Detect which cell encompasses the target text, then output its [X, Y] center coordinate. 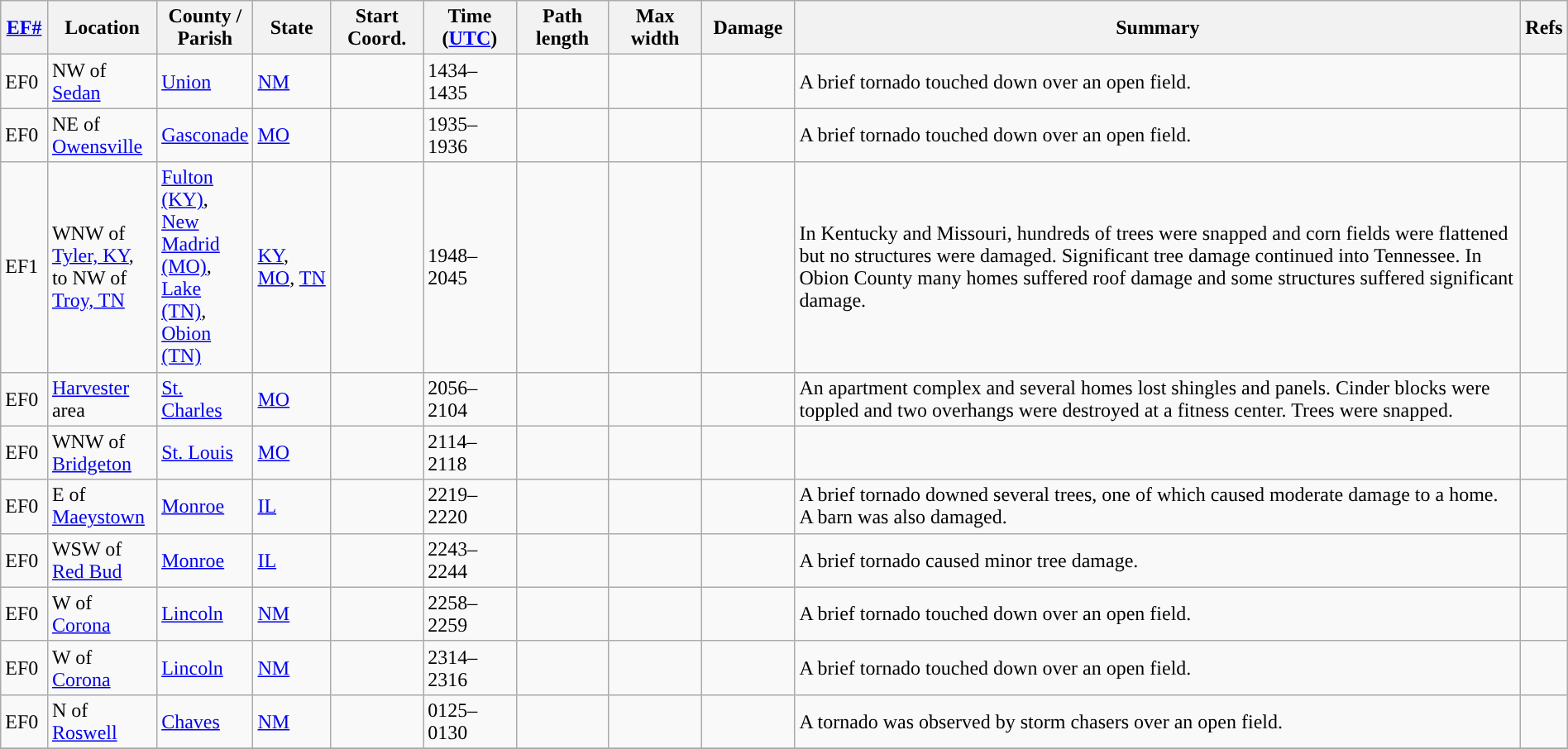
County / Parish [205, 28]
A brief tornado downed several trees, one of which caused moderate damage to a home. A barn was also damaged. [1158, 506]
Max width [655, 28]
1948–2045 [470, 267]
Harvester area [102, 398]
WNW of Tyler, KY, to NW of Troy, TN [102, 267]
2243–2244 [470, 561]
Gasconade [205, 136]
WNW of Bridgeton [102, 453]
1935–1936 [470, 136]
2056–2104 [470, 398]
NW of Sedan [102, 81]
Time (UTC) [470, 28]
2114–2118 [470, 453]
Location [102, 28]
A brief tornado caused minor tree damage. [1158, 561]
Union [205, 81]
E of Maeystown [102, 506]
2258–2259 [470, 613]
Path length [562, 28]
2219–2220 [470, 506]
Summary [1158, 28]
A tornado was observed by storm chasers over an open field. [1158, 721]
Chaves [205, 721]
WSW of Red Bud [102, 561]
EF# [25, 28]
Start Coord. [376, 28]
2314–2316 [470, 668]
Refs [1544, 28]
NE of Owensville [102, 136]
0125–0130 [470, 721]
St. Charles [205, 398]
Fulton (KY), New Madrid (MO), Lake (TN), Obion (TN) [205, 267]
State [291, 28]
St. Louis [205, 453]
EF1 [25, 267]
1434–1435 [470, 81]
Damage [748, 28]
N of Roswell [102, 721]
KY, MO, TN [291, 267]
